Capture the cell that displays the provided text and extract its [X, Y] central coordinate. 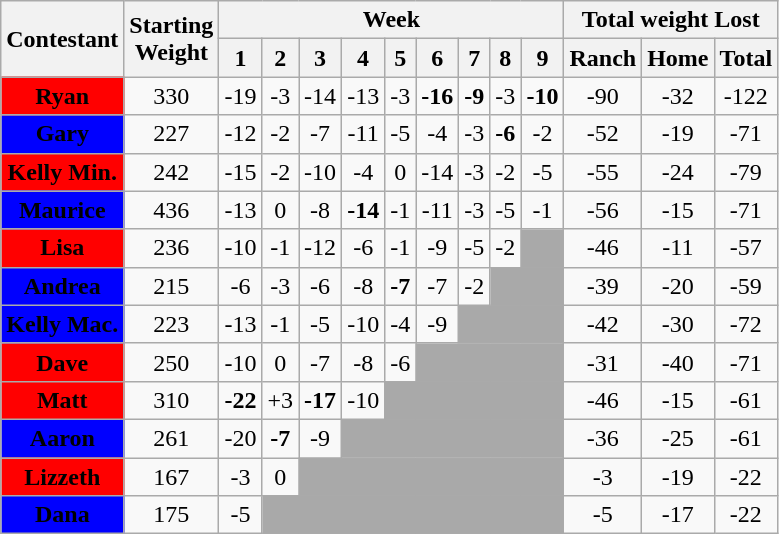
-52 [603, 134]
-122 [746, 96]
Andrea [62, 286]
Maurice [62, 210]
3 [320, 58]
-55 [603, 172]
Lizzeth [62, 477]
1 [240, 58]
-59 [746, 286]
-79 [746, 172]
167 [172, 477]
9 [542, 58]
Ranch [603, 58]
227 [172, 134]
5 [400, 58]
-42 [603, 324]
330 [172, 96]
236 [172, 248]
StartingWeight [172, 39]
+3 [280, 400]
-72 [746, 324]
Home [678, 58]
4 [364, 58]
250 [172, 362]
-32 [678, 96]
-57 [746, 248]
310 [172, 400]
Total weight Lost [671, 20]
-40 [678, 362]
2 [280, 58]
-31 [603, 362]
215 [172, 286]
Lisa [62, 248]
-56 [603, 210]
Kelly Min. [62, 172]
Gary [62, 134]
Aaron [62, 438]
261 [172, 438]
-39 [603, 286]
7 [474, 58]
Dave [62, 362]
175 [172, 515]
-16 [438, 96]
Ryan [62, 96]
Matt [62, 400]
242 [172, 172]
-30 [678, 324]
Kelly Mac. [62, 324]
8 [506, 58]
436 [172, 210]
-24 [678, 172]
-25 [678, 438]
-36 [603, 438]
6 [438, 58]
Dana [62, 515]
-90 [603, 96]
Contestant [62, 39]
Total [746, 58]
Week [392, 20]
223 [172, 324]
